Pinpoint the cell where the given text exists, returning its (x, y) midpoint coordinate. 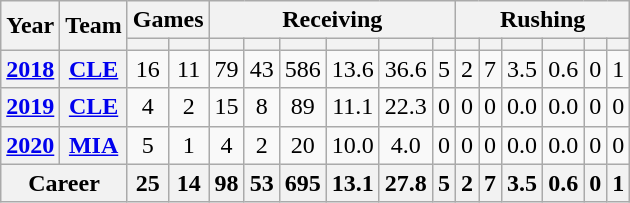
Career (64, 183)
16 (148, 69)
Receiving (332, 20)
11.1 (352, 107)
8 (262, 107)
4.0 (406, 145)
79 (226, 69)
20 (302, 145)
22.3 (406, 107)
14 (188, 183)
13.6 (352, 69)
13.1 (352, 183)
2019 (30, 107)
27.8 (406, 183)
15 (226, 107)
11 (188, 69)
MIA (94, 145)
53 (262, 183)
Games (168, 20)
Rushing (542, 20)
89 (302, 107)
10.0 (352, 145)
586 (302, 69)
2018 (30, 69)
695 (302, 183)
2020 (30, 145)
25 (148, 183)
98 (226, 183)
43 (262, 69)
Year (30, 26)
36.6 (406, 69)
Team (94, 26)
